Detect which cell encompasses the target text, then output its [x, y] center coordinate. 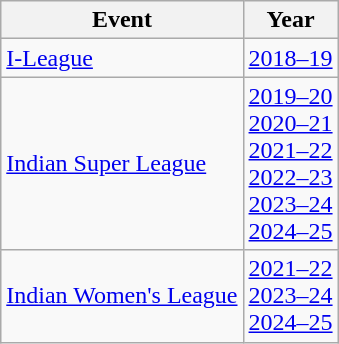
2021–222023–242024–25 [290, 296]
Indian Women's League [122, 296]
I-League [122, 58]
2019–202020–212021–222022–232023–242024–25 [290, 164]
Event [122, 20]
Indian Super League [122, 164]
Year [290, 20]
2018–19 [290, 58]
